Capture the cell that displays the provided text and extract its [X, Y] central coordinate. 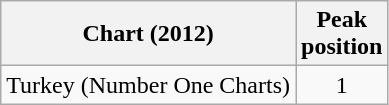
1 [342, 85]
Chart (2012) [148, 34]
Peakposition [342, 34]
Turkey (Number One Charts) [148, 85]
